Identify which cell holds the provided text, then report its [X, Y] central coordinate. 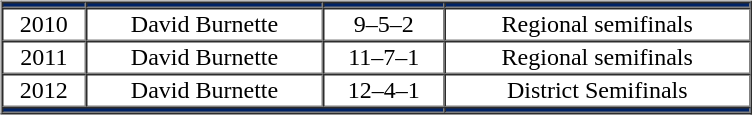
District Semifinals [597, 90]
11–7–1 [384, 58]
9–5–2 [384, 24]
2010 [44, 24]
12–4–1 [384, 90]
2012 [44, 90]
2011 [44, 58]
